Search for the cell housing the specified text and yield its (x, y) center coordinate. 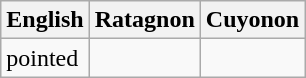
Ratagnon (144, 20)
Cuyonon (252, 20)
pointed (45, 58)
English (45, 20)
